Output the [X, Y] coordinate of the center of the cell containing the given text.  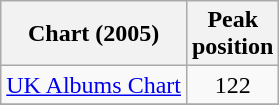
122 [232, 85]
Peakposition [232, 34]
Chart (2005) [94, 34]
UK Albums Chart [94, 85]
